Determine the [X, Y] coordinate at the center of the cell enclosing the given text.  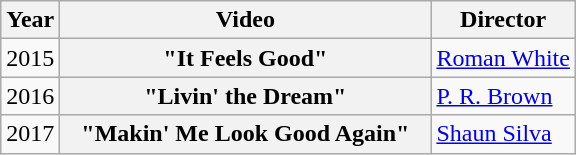
"Makin' Me Look Good Again" [246, 134]
2016 [30, 96]
"It Feels Good" [246, 58]
Director [504, 20]
2017 [30, 134]
Shaun Silva [504, 134]
Video [246, 20]
"Livin' the Dream" [246, 96]
Year [30, 20]
Roman White [504, 58]
2015 [30, 58]
P. R. Brown [504, 96]
